Search for the cell housing the specified text and yield its [x, y] center coordinate. 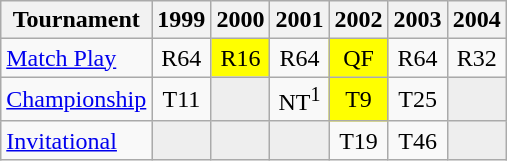
Tournament [76, 20]
T19 [358, 140]
2000 [240, 20]
Invitational [76, 140]
T9 [358, 100]
T46 [418, 140]
QF [358, 58]
2004 [476, 20]
R32 [476, 58]
Championship [76, 100]
NT1 [300, 100]
2002 [358, 20]
1999 [182, 20]
T11 [182, 100]
2001 [300, 20]
2003 [418, 20]
R16 [240, 58]
Match Play [76, 58]
T25 [418, 100]
